Return the (x, y) coordinate for the center point of the cell that contains the specified text.  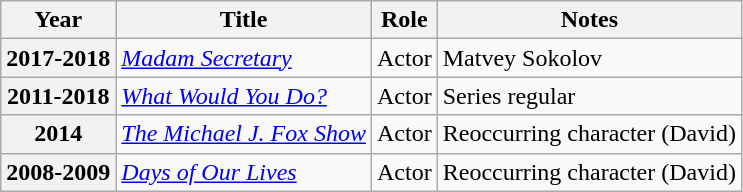
Madam Secretary (244, 58)
Series regular (589, 96)
Title (244, 20)
2011-2018 (58, 96)
What Would You Do? (244, 96)
Notes (589, 20)
2008-2009 (58, 172)
Year (58, 20)
Days of Our Lives (244, 172)
Matvey Sokolov (589, 58)
2014 (58, 134)
Role (404, 20)
2017-2018 (58, 58)
The Michael J. Fox Show (244, 134)
